Detect which cell encompasses the target text, then output its (x, y) center coordinate. 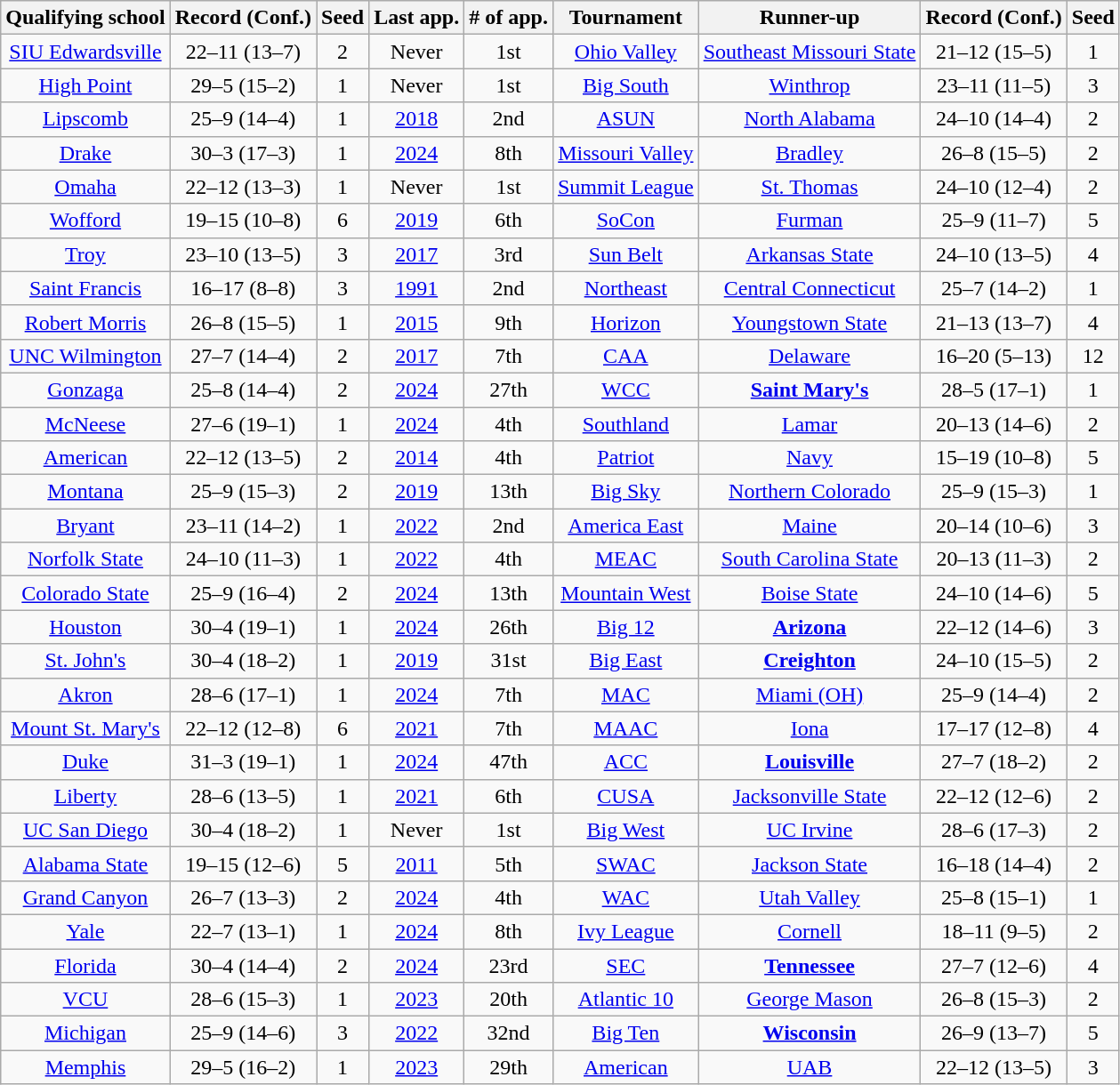
Jacksonville State (810, 796)
Central Connecticut (810, 288)
Cornell (810, 931)
Omaha (85, 187)
23–11 (11–5) (994, 85)
25–9 (16–4) (243, 593)
Creighton (810, 661)
31st (509, 661)
22–11 (13–7) (243, 52)
Yale (85, 931)
ASUN (625, 119)
21–13 (13–7) (994, 322)
Lamar (810, 424)
Norfolk State (85, 559)
Maine (810, 526)
Big East (625, 661)
Summit League (625, 187)
Houston (85, 627)
Saint Francis (85, 288)
Alabama State (85, 864)
Michigan (85, 1033)
Big South (625, 85)
Florida (85, 965)
Runner-up (810, 18)
Navy (810, 458)
24–10 (14–4) (994, 119)
28–6 (15–3) (243, 1000)
UC San Diego (85, 830)
Big West (625, 830)
29th (509, 1067)
30–4 (14–4) (243, 965)
21–12 (15–5) (994, 52)
Northeast (625, 288)
24–10 (13–5) (994, 254)
25–8 (15–1) (994, 897)
26–8 (15–3) (994, 1000)
Horizon (625, 322)
24–10 (15–5) (994, 661)
Ivy League (625, 931)
20–13 (11–3) (994, 559)
Big Ten (625, 1033)
9th (509, 322)
29–5 (16–2) (243, 1067)
Wofford (85, 221)
Northern Colorado (810, 492)
UAB (810, 1067)
27th (509, 390)
Colorado State (85, 593)
28–5 (17–1) (994, 390)
31–3 (19–1) (243, 762)
Boise State (810, 593)
Jackson State (810, 864)
South Carolina State (810, 559)
19–15 (12–6) (243, 864)
Bryant (85, 526)
22–12 (12–6) (994, 796)
WCC (625, 390)
17–17 (12–8) (994, 728)
America East (625, 526)
CUSA (625, 796)
27–7 (14–4) (243, 356)
23–10 (13–5) (243, 254)
Grand Canyon (85, 897)
28–6 (17–3) (994, 830)
Iona (810, 728)
Sun Belt (625, 254)
24–10 (12–4) (994, 187)
29–5 (15–2) (243, 85)
24–10 (11–3) (243, 559)
Last app. (416, 18)
25–8 (14–4) (243, 390)
SEC (625, 965)
SWAC (625, 864)
SIU Edwardsville (85, 52)
15–19 (10–8) (994, 458)
27–6 (19–1) (243, 424)
47th (509, 762)
ACC (625, 762)
26th (509, 627)
Troy (85, 254)
22–12 (13–3) (243, 187)
2015 (416, 322)
16–18 (14–4) (994, 864)
28–6 (13–5) (243, 796)
30–4 (19–1) (243, 627)
Montana (85, 492)
North Alabama (810, 119)
Tennessee (810, 965)
Utah Valley (810, 897)
22–12 (14–6) (994, 627)
22–12 (12–8) (243, 728)
MAC (625, 695)
2011 (416, 864)
26–9 (13–7) (994, 1033)
Southeast Missouri State (810, 52)
Mountain West (625, 593)
20th (509, 1000)
Ohio Valley (625, 52)
32nd (509, 1033)
UNC Wilmington (85, 356)
Louisville (810, 762)
Qualifying school (85, 18)
25–9 (14–6) (243, 1033)
Duke (85, 762)
VCU (85, 1000)
24–10 (14–6) (994, 593)
McNeese (85, 424)
20–13 (14–6) (994, 424)
Delaware (810, 356)
Lipscomb (85, 119)
16–17 (8–8) (243, 288)
Gonzaga (85, 390)
26–7 (13–3) (243, 897)
Winthrop (810, 85)
3rd (509, 254)
23–11 (14–2) (243, 526)
Big Sky (625, 492)
Robert Morris (85, 322)
28–6 (17–1) (243, 695)
Wisconsin (810, 1033)
23rd (509, 965)
MAAC (625, 728)
Akron (85, 695)
# of app. (509, 18)
St. John's (85, 661)
Big 12 (625, 627)
UC Irvine (810, 830)
Atlantic 10 (625, 1000)
Youngstown State (810, 322)
Memphis (85, 1067)
16–20 (5–13) (994, 356)
20–14 (10–6) (994, 526)
18–11 (9–5) (994, 931)
St. Thomas (810, 187)
Arizona (810, 627)
Bradley (810, 153)
Saint Mary's (810, 390)
Patriot (625, 458)
30–3 (17–3) (243, 153)
2014 (416, 458)
1991 (416, 288)
5th (509, 864)
2018 (416, 119)
Drake (85, 153)
Liberty (85, 796)
High Point (85, 85)
27–7 (12–6) (994, 965)
19–15 (10–8) (243, 221)
Missouri Valley (625, 153)
25–7 (14–2) (994, 288)
27–7 (18–2) (994, 762)
CAA (625, 356)
Southland (625, 424)
Tournament (625, 18)
MEAC (625, 559)
George Mason (810, 1000)
Mount St. Mary's (85, 728)
Miami (OH) (810, 695)
WAC (625, 897)
SoCon (625, 221)
22–7 (13–1) (243, 931)
12 (1092, 356)
Furman (810, 221)
Arkansas State (810, 254)
25–9 (11–7) (994, 221)
